Find where the given text appears and provide that cell's center as [X, Y] coordinate. 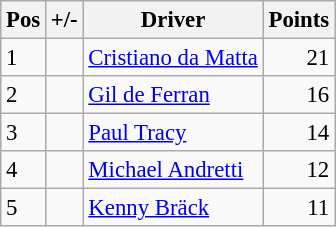
14 [298, 133]
Gil de Ferran [173, 95]
Paul Tracy [173, 133]
Pos [24, 20]
11 [298, 208]
Points [298, 20]
5 [24, 208]
Kenny Bräck [173, 208]
3 [24, 133]
Cristiano da Matta [173, 58]
12 [298, 170]
21 [298, 58]
Driver [173, 20]
2 [24, 95]
1 [24, 58]
4 [24, 170]
16 [298, 95]
+/- [65, 20]
Michael Andretti [173, 170]
